Output the [x, y] coordinate of the center of the cell containing the given text.  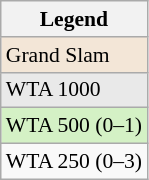
Legend [74, 19]
Grand Slam [74, 55]
WTA 1000 [74, 90]
WTA 250 (0–3) [74, 162]
WTA 500 (0–1) [74, 126]
